Return the [X, Y] coordinate for the center point of the cell that contains the specified text.  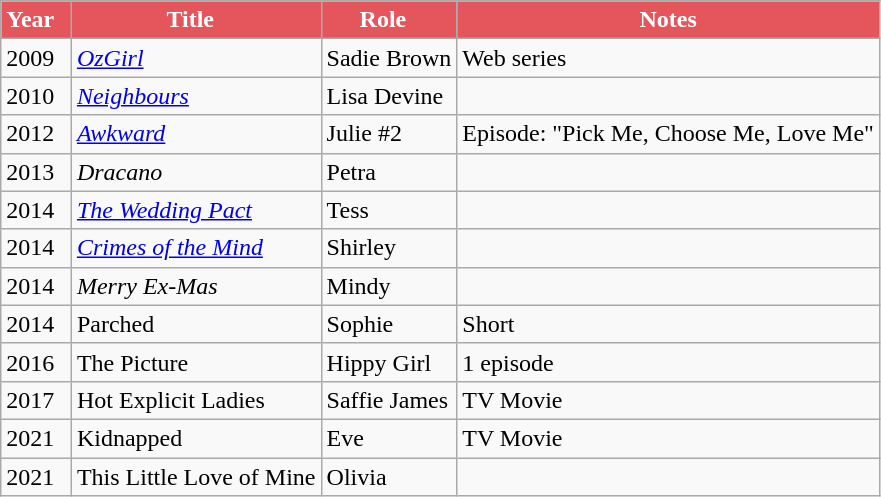
2010 [36, 96]
Notes [668, 20]
Sadie Brown [389, 58]
2009 [36, 58]
Hot Explicit Ladies [196, 400]
2016 [36, 362]
Dracano [196, 172]
Kidnapped [196, 438]
Olivia [389, 477]
The Wedding Pact [196, 210]
The Picture [196, 362]
Short [668, 324]
Merry Ex-Mas [196, 286]
Lisa Devine [389, 96]
Sophie [389, 324]
Role [389, 20]
Crimes of the Mind [196, 248]
1 episode [668, 362]
2017 [36, 400]
Saffie James [389, 400]
Episode: "Pick Me, Choose Me, Love Me" [668, 134]
OzGirl [196, 58]
Parched [196, 324]
Hippy Girl [389, 362]
Web series [668, 58]
Year [36, 20]
Eve [389, 438]
Title [196, 20]
Mindy [389, 286]
Shirley [389, 248]
2013 [36, 172]
Awkward [196, 134]
2012 [36, 134]
Petra [389, 172]
This Little Love of Mine [196, 477]
Julie #2 [389, 134]
Neighbours [196, 96]
Tess [389, 210]
